Return (x, y) of the center of cell containing provided text 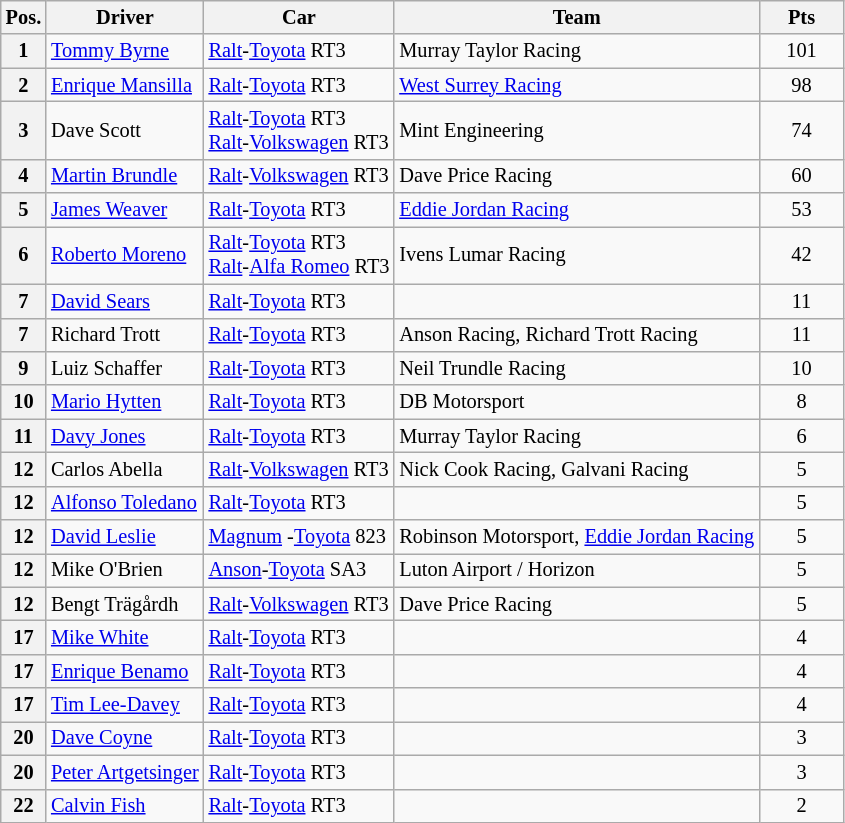
Dave Scott (124, 130)
West Surrey Racing (576, 85)
Nick Cook Racing, Galvani Racing (576, 469)
53 (802, 210)
Mike O'Brien (124, 570)
Driver (124, 17)
Peter Artgetsinger (124, 772)
DB Motorsport (576, 402)
Ivens Lumar Racing (576, 255)
Davy Jones (124, 436)
Tim Lee-Davey (124, 705)
Dave Coyne (124, 738)
David Sears (124, 301)
Luton Airport / Horizon (576, 570)
Mario Hytten (124, 402)
Team (576, 17)
1 (24, 51)
Ralt-Toyota RT3Ralt-Volkswagen RT3 (300, 130)
Calvin Fish (124, 806)
Anson-Toyota SA3 (300, 570)
8 (802, 402)
98 (802, 85)
Roberto Moreno (124, 255)
Luiz Schaffer (124, 368)
Martin Brundle (124, 176)
Anson Racing, Richard Trott Racing (576, 335)
Mint Engineering (576, 130)
James Weaver (124, 210)
Pos. (24, 17)
Magnum -Toyota 823 (300, 537)
Ralt-Toyota RT3 Ralt-Alfa Romeo RT3 (300, 255)
Pts (802, 17)
9 (24, 368)
74 (802, 130)
Car (300, 17)
Enrique Benamo (124, 671)
Eddie Jordan Racing (576, 210)
Tommy Byrne (124, 51)
Bengt Trägårdh (124, 604)
Robinson Motorsport, Eddie Jordan Racing (576, 537)
Mike White (124, 637)
60 (802, 176)
Carlos Abella (124, 469)
22 (24, 806)
Alfonso Toledano (124, 503)
42 (802, 255)
Richard Trott (124, 335)
101 (802, 51)
Enrique Mansilla (124, 85)
Neil Trundle Racing (576, 368)
David Leslie (124, 537)
